For the text-containing cell, return its midpoint in [x, y] coordinate format. 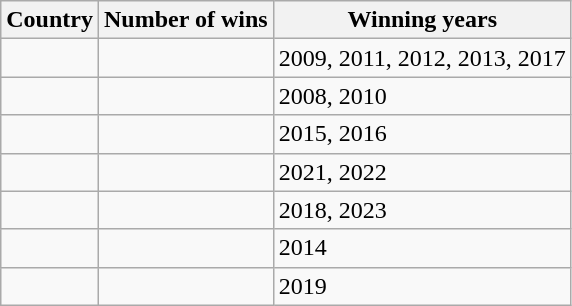
2019 [422, 286]
2008, 2010 [422, 96]
Winning years [422, 20]
Country [50, 20]
2009, 2011, 2012, 2013, 2017 [422, 58]
2021, 2022 [422, 172]
2018, 2023 [422, 210]
2014 [422, 248]
2015, 2016 [422, 134]
Number of wins [186, 20]
